Scan for the cell matching the given text and deliver its [X, Y] coordinate at center. 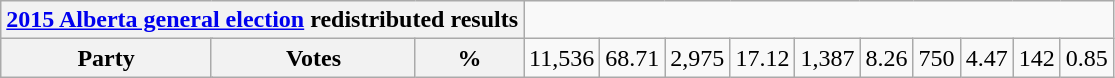
2015 Alberta general election redistributed results [262, 20]
750 [936, 58]
142 [1036, 58]
1,387 [828, 58]
0.85 [1086, 58]
4.47 [986, 58]
8.26 [886, 58]
Votes [313, 58]
2,975 [698, 58]
11,536 [562, 58]
17.12 [762, 58]
68.71 [632, 58]
% [469, 58]
Party [106, 58]
